Identify which cell holds the provided text, then report its (X, Y) central coordinate. 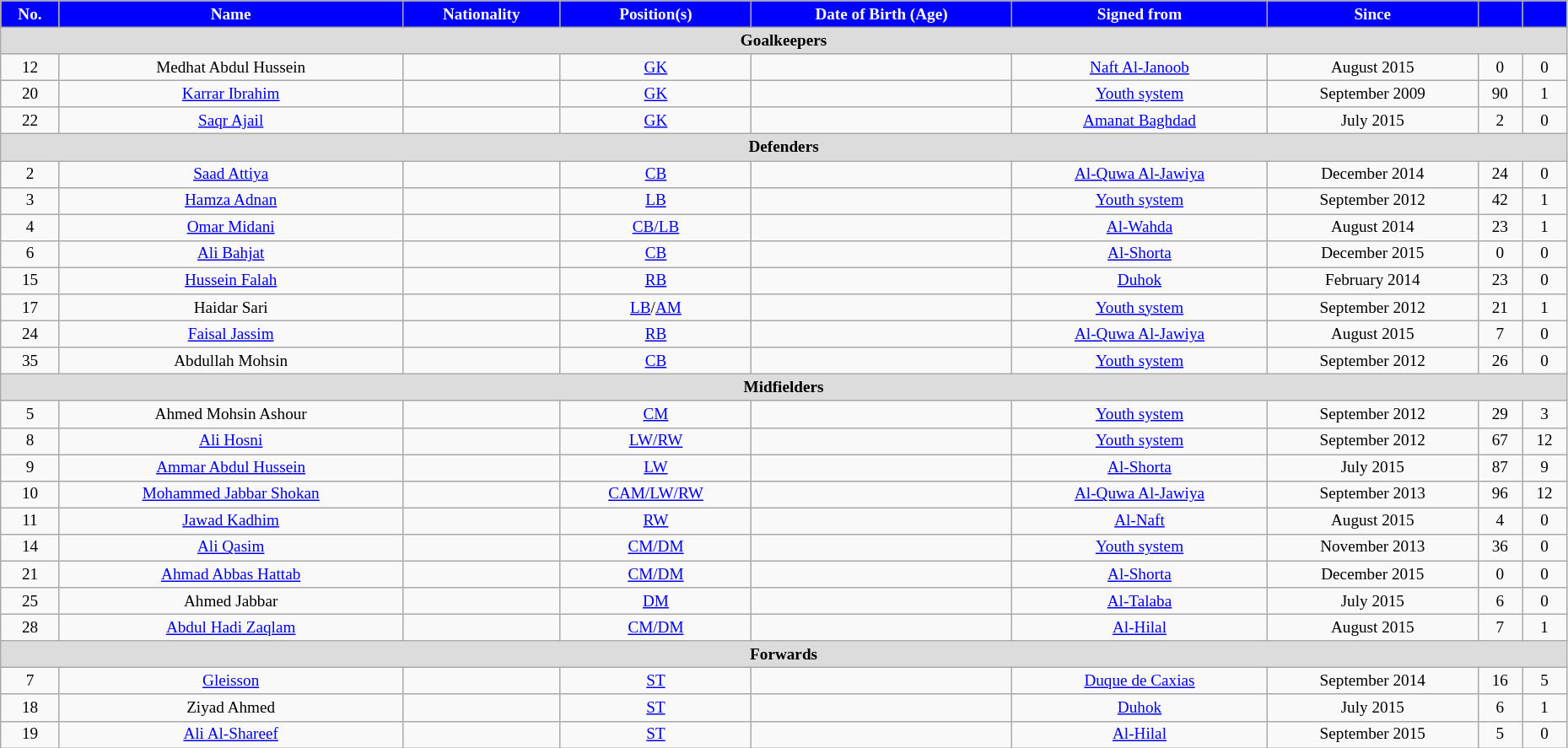
Jawad Kadhim (231, 521)
DM (655, 601)
LW/RW (655, 441)
Omar Midani (231, 228)
Saqr Ajail (231, 121)
18 (30, 708)
December 2014 (1372, 174)
Amanat Baghdad (1139, 121)
36 (1500, 547)
Abdullah Mohsin (231, 361)
35 (30, 361)
CB/LB (655, 228)
Signed from (1139, 14)
Ali Qasim (231, 547)
Since (1372, 14)
September 2014 (1372, 681)
Ahmad Abbas Hattab (231, 574)
Abdul Hadi Zaqlam (231, 627)
Karrar Ibrahim (231, 94)
Haidar Sari (231, 308)
August 2014 (1372, 228)
10 (30, 494)
Ali Al-Shareef (231, 735)
22 (30, 121)
Medhat Abdul Hussein (231, 67)
RW (655, 521)
Hussein Falah (231, 281)
Saad Attiya (231, 174)
September 2015 (1372, 735)
Nationality (481, 14)
CAM/LW/RW (655, 494)
Al-Talaba (1139, 601)
No. (30, 14)
42 (1500, 201)
20 (30, 94)
Al-Wahda (1139, 228)
26 (1500, 361)
Al-Naft (1139, 521)
Forwards (784, 654)
Hamza Adnan (231, 201)
87 (1500, 467)
September 2009 (1372, 94)
14 (30, 547)
Defenders (784, 148)
February 2014 (1372, 281)
Date of Birth (Age) (882, 14)
Ziyad Ahmed (231, 708)
Ali Hosni (231, 441)
LB/AM (655, 308)
Goalkeepers (784, 40)
LW (655, 467)
15 (30, 281)
28 (30, 627)
CM (655, 414)
Mohammed Jabbar Shokan (231, 494)
Name (231, 14)
8 (30, 441)
Naft Al-Janoob (1139, 67)
Duque de Caxias (1139, 681)
Position(s) (655, 14)
90 (1500, 94)
November 2013 (1372, 547)
LB (655, 201)
Ahmed Jabbar (231, 601)
16 (1500, 681)
67 (1500, 441)
Midfielders (784, 388)
19 (30, 735)
25 (30, 601)
11 (30, 521)
Ammar Abdul Hussein (231, 467)
September 2013 (1372, 494)
Ahmed Mohsin Ashour (231, 414)
96 (1500, 494)
Gleisson (231, 681)
Faisal Jassim (231, 334)
17 (30, 308)
29 (1500, 414)
Ali Bahjat (231, 254)
